For the text-containing cell, return its midpoint in (x, y) coordinate format. 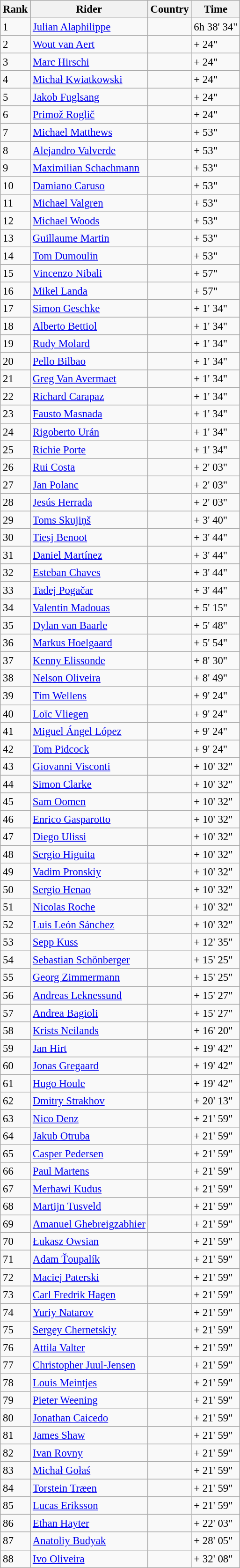
James Shaw (89, 1435)
Julian Alaphilippe (89, 27)
Nico Denz (89, 1118)
Jonas Gregaard (89, 1066)
3 (15, 62)
+ 5' 15" (216, 608)
86 (15, 1524)
36 (15, 643)
Time (216, 9)
7 (15, 133)
Nicolas Roche (89, 907)
Hugo Houle (89, 1083)
47 (15, 837)
16 (15, 291)
65 (15, 1154)
Greg Van Avermaet (89, 379)
11 (15, 203)
Sam Oomen (89, 802)
Ethan Hayter (89, 1524)
18 (15, 326)
4 (15, 80)
Richard Carapaz (89, 397)
Jan Hirt (89, 1048)
Michał Gołaś (89, 1471)
+ 32' 08" (216, 1559)
49 (15, 872)
70 (15, 1242)
29 (15, 520)
Dylan van Baarle (89, 626)
Tim Wellens (89, 696)
8 (15, 150)
Tom Dumoulin (89, 256)
72 (15, 1277)
Alejandro Valverde (89, 150)
66 (15, 1171)
68 (15, 1206)
57 (15, 1013)
85 (15, 1506)
12 (15, 221)
59 (15, 1048)
+ 16' 20" (216, 1030)
Krists Neilands (89, 1030)
Enrico Gasparotto (89, 819)
27 (15, 485)
+ 28' 05" (216, 1541)
13 (15, 238)
1 (15, 27)
Martijn Tusveld (89, 1206)
2 (15, 44)
Rudy Molard (89, 344)
Tiesj Benoot (89, 538)
Jakub Otruba (89, 1136)
Pieter Weening (89, 1400)
Tom Pidcock (89, 749)
Michał Kwiatkowski (89, 80)
30 (15, 538)
Loïc Vliegen (89, 714)
80 (15, 1418)
Country (169, 9)
62 (15, 1101)
60 (15, 1066)
28 (15, 503)
33 (15, 591)
Yuriy Natarov (89, 1312)
35 (15, 626)
75 (15, 1330)
40 (15, 714)
Giovanni Visconti (89, 766)
Jesús Herrada (89, 503)
Simon Clarke (89, 784)
Esteban Chaves (89, 573)
34 (15, 608)
Michael Valgren (89, 203)
69 (15, 1224)
17 (15, 309)
10 (15, 185)
Simon Geschke (89, 309)
52 (15, 925)
53 (15, 942)
Nelson Oliveira (89, 679)
81 (15, 1435)
45 (15, 802)
Sebastian Schönberger (89, 960)
Luis León Sánchez (89, 925)
63 (15, 1118)
Valentin Madouas (89, 608)
+ 22' 03" (216, 1524)
Sergio Higuita (89, 854)
78 (15, 1383)
15 (15, 274)
25 (15, 450)
+ 3' 40" (216, 520)
6 (15, 115)
Ivo Oliveira (89, 1559)
Jakob Fuglsang (89, 97)
Vadim Pronskiy (89, 872)
31 (15, 555)
46 (15, 819)
77 (15, 1365)
Merhawi Kudus (89, 1189)
67 (15, 1189)
Georg Zimmermann (89, 978)
26 (15, 467)
56 (15, 995)
Jan Polanc (89, 485)
Primož Roglič (89, 115)
Rigoberto Urán (89, 432)
Toms Skujiņš (89, 520)
48 (15, 854)
Amanuel Ghebreigzabhier (89, 1224)
Miguel Ángel López (89, 731)
73 (15, 1294)
Louis Meintjes (89, 1383)
43 (15, 766)
87 (15, 1541)
Maximilian Schachmann (89, 168)
Ivan Rovny (89, 1453)
Jonathan Caicedo (89, 1418)
Maciej Paterski (89, 1277)
Carl Fredrik Hagen (89, 1294)
Kenny Elissonde (89, 661)
Alberto Bettiol (89, 326)
Pello Bilbao (89, 362)
+ 20' 13" (216, 1101)
Andrea Bagioli (89, 1013)
88 (15, 1559)
22 (15, 397)
38 (15, 679)
Diego Ulissi (89, 837)
79 (15, 1400)
9 (15, 168)
+ 5' 54" (216, 643)
5 (15, 97)
Guillaume Martin (89, 238)
Rui Costa (89, 467)
Mikel Landa (89, 291)
Michael Woods (89, 221)
82 (15, 1453)
39 (15, 696)
Tadej Pogačar (89, 591)
Wout van Aert (89, 44)
Sepp Kuss (89, 942)
51 (15, 907)
Andreas Leknessund (89, 995)
Łukasz Owsian (89, 1242)
Markus Hoelgaard (89, 643)
23 (15, 414)
Richie Porte (89, 450)
76 (15, 1347)
84 (15, 1488)
64 (15, 1136)
6h 38' 34" (216, 27)
42 (15, 749)
Anatoliy Budyak (89, 1541)
Fausto Masnada (89, 414)
Rank (15, 9)
41 (15, 731)
54 (15, 960)
Lucas Eriksson (89, 1506)
Damiano Caruso (89, 185)
24 (15, 432)
Michael Matthews (89, 133)
Vincenzo Nibali (89, 274)
14 (15, 256)
37 (15, 661)
Rider (89, 9)
Christopher Juul-Jensen (89, 1365)
61 (15, 1083)
Sergey Chernetskiy (89, 1330)
50 (15, 890)
Sergio Henao (89, 890)
Adam Ťoupalík (89, 1259)
Marc Hirschi (89, 62)
Daniel Martínez (89, 555)
55 (15, 978)
+ 8' 49" (216, 679)
Attila Valter (89, 1347)
+ 8' 30" (216, 661)
44 (15, 784)
21 (15, 379)
20 (15, 362)
83 (15, 1471)
+ 5' 48" (216, 626)
74 (15, 1312)
71 (15, 1259)
58 (15, 1030)
Casper Pedersen (89, 1154)
32 (15, 573)
Paul Martens (89, 1171)
Torstein Træen (89, 1488)
19 (15, 344)
+ 12' 35" (216, 942)
Dmitry Strakhov (89, 1101)
